Provide the (X, Y) coordinate of the cell's center where the given text is located.  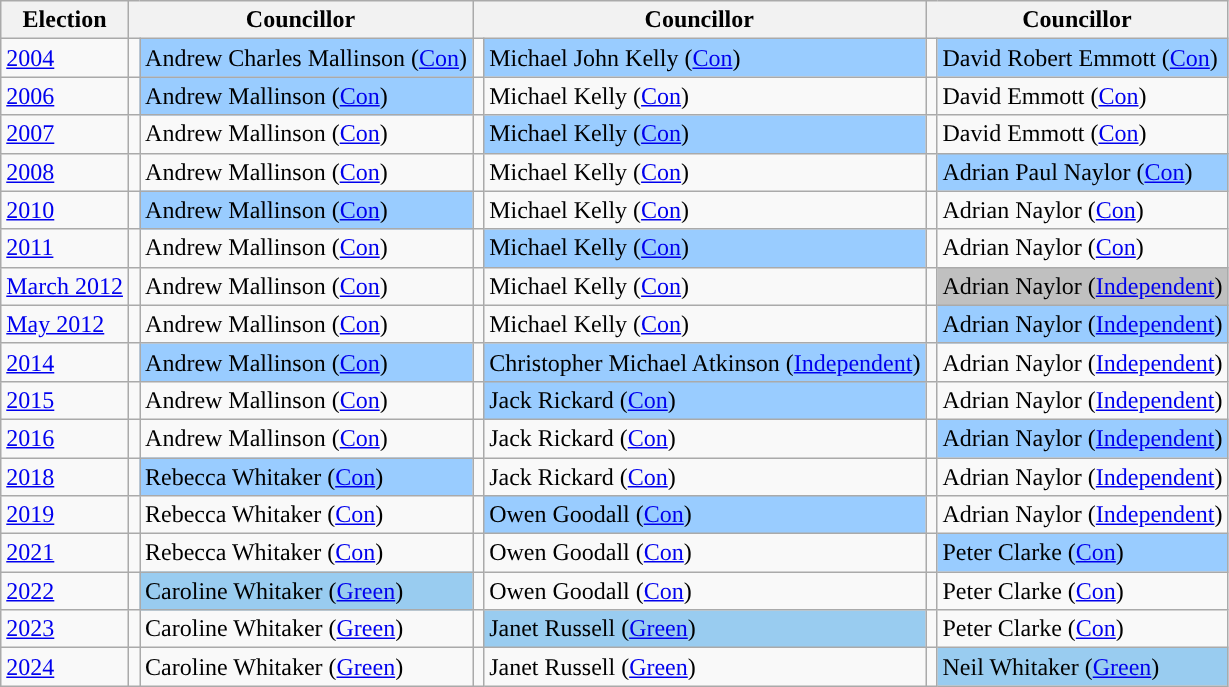
2019 (65, 515)
2015 (65, 400)
Neil Whitaker (Green) (1082, 667)
2022 (65, 591)
Adrian Paul Naylor (Con) (1082, 172)
Andrew Charles Mallinson (Con) (306, 58)
David Robert Emmott (Con) (1082, 58)
2008 (65, 172)
2006 (65, 96)
2024 (65, 667)
2014 (65, 362)
2023 (65, 629)
Election (65, 20)
2016 (65, 438)
2004 (65, 58)
2018 (65, 477)
2007 (65, 134)
2021 (65, 553)
May 2012 (65, 324)
Christopher Michael Atkinson (Independent) (705, 362)
March 2012 (65, 286)
2010 (65, 210)
Michael John Kelly (Con) (705, 58)
2011 (65, 248)
